Determine the (X, Y) coordinate at the center of the cell enclosing the given text.  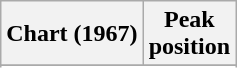
Chart (1967) (72, 34)
Peakposition (189, 34)
